Locate the cell with the specified text and output its (X, Y) center coordinate. 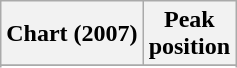
Chart (2007) (72, 34)
Peakposition (189, 34)
